Locate the cell with the specified text and output its (x, y) center coordinate. 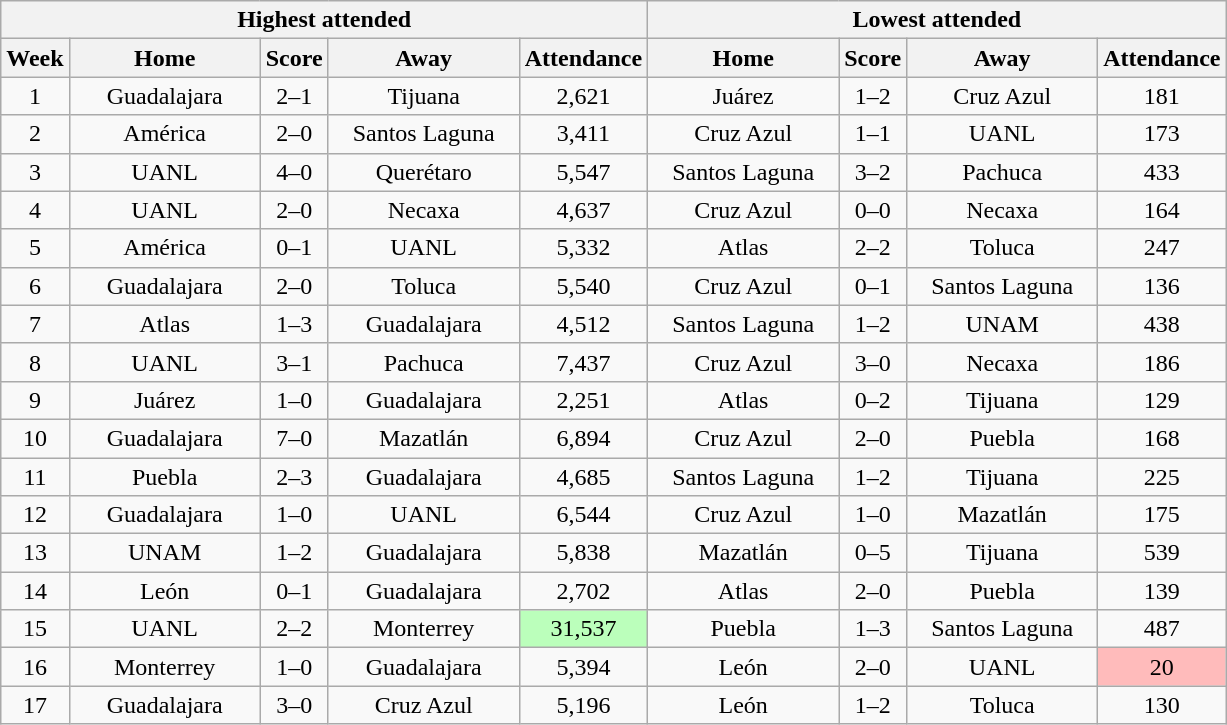
1–1 (873, 134)
4,637 (583, 210)
173 (1162, 134)
433 (1162, 172)
0–0 (873, 210)
6,894 (583, 438)
3–1 (294, 362)
4–0 (294, 172)
7 (35, 324)
20 (1162, 667)
Week (35, 58)
4 (35, 210)
2–3 (294, 477)
5 (35, 248)
181 (1162, 96)
139 (1162, 591)
6,544 (583, 515)
487 (1162, 629)
3,411 (583, 134)
7,437 (583, 362)
2,621 (583, 96)
5,332 (583, 248)
4,685 (583, 477)
2 (35, 134)
2,702 (583, 591)
1 (35, 96)
16 (35, 667)
5,838 (583, 553)
4,512 (583, 324)
8 (35, 362)
175 (1162, 515)
Lowest attended (937, 20)
130 (1162, 705)
168 (1162, 438)
3–2 (873, 172)
Querétaro (424, 172)
2–1 (294, 96)
5,394 (583, 667)
186 (1162, 362)
247 (1162, 248)
5,196 (583, 705)
0–5 (873, 553)
3 (35, 172)
10 (35, 438)
136 (1162, 286)
5,540 (583, 286)
164 (1162, 210)
Highest attended (324, 20)
225 (1162, 477)
0–2 (873, 400)
17 (35, 705)
539 (1162, 553)
5,547 (583, 172)
7–0 (294, 438)
129 (1162, 400)
2,251 (583, 400)
15 (35, 629)
13 (35, 553)
11 (35, 477)
31,537 (583, 629)
6 (35, 286)
9 (35, 400)
438 (1162, 324)
12 (35, 515)
14 (35, 591)
